Detect which cell encompasses the target text, then output its (X, Y) center coordinate. 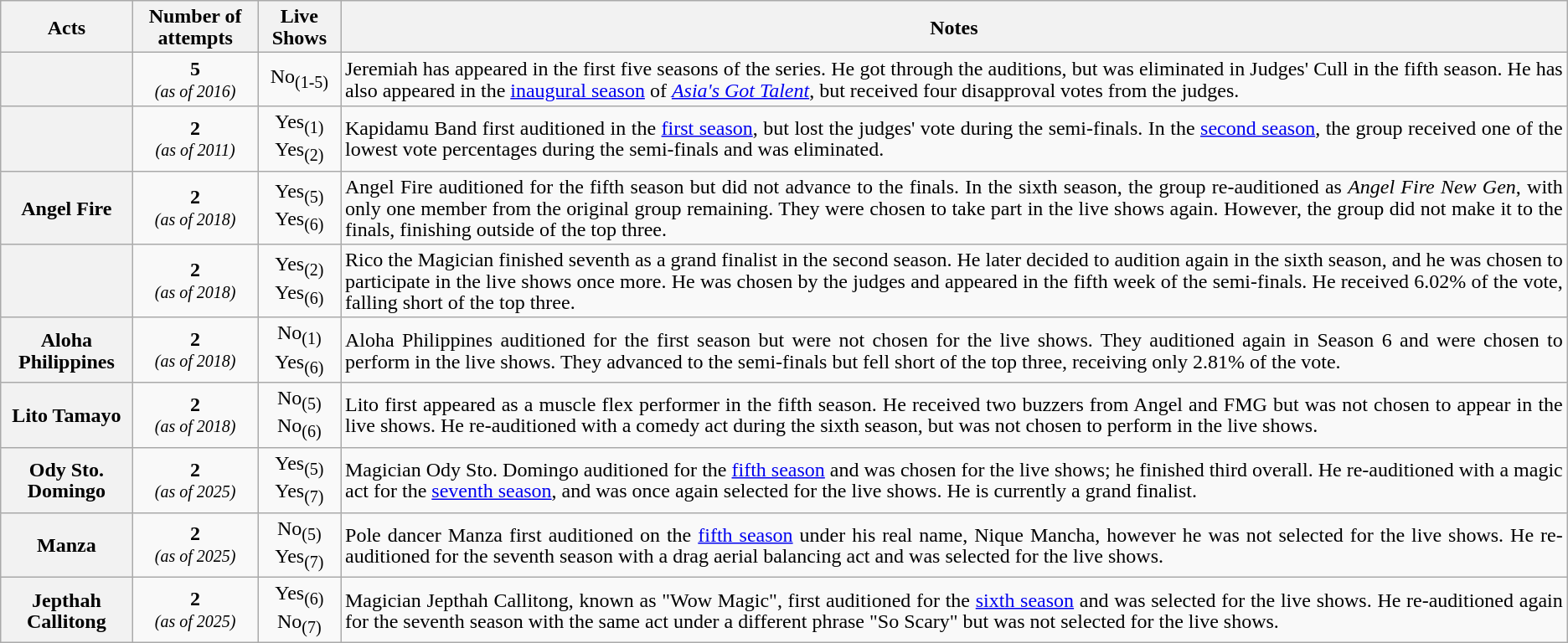
Yes(6)No(7) (299, 610)
Jepthah Callitong (67, 610)
Yes(5)Yes(7) (299, 480)
No(5)Yes(7) (299, 545)
Manza (67, 545)
5(as of 2016) (195, 80)
Aloha Philippines (67, 350)
Yes(2)Yes(6) (299, 281)
Lito Tamayo (67, 415)
Live Shows (299, 27)
No(5)No(6) (299, 415)
Notes (953, 27)
Number of attempts (195, 27)
2(as of 2011) (195, 138)
No(1-5) (299, 80)
Acts (67, 27)
No(1)Yes(6) (299, 350)
Angel Fire (67, 208)
Ody Sto. Domingo (67, 480)
Yes(1)Yes(2) (299, 138)
Yes(5)Yes(6) (299, 208)
